Scan for the cell matching the given text and deliver its [X, Y] coordinate at center. 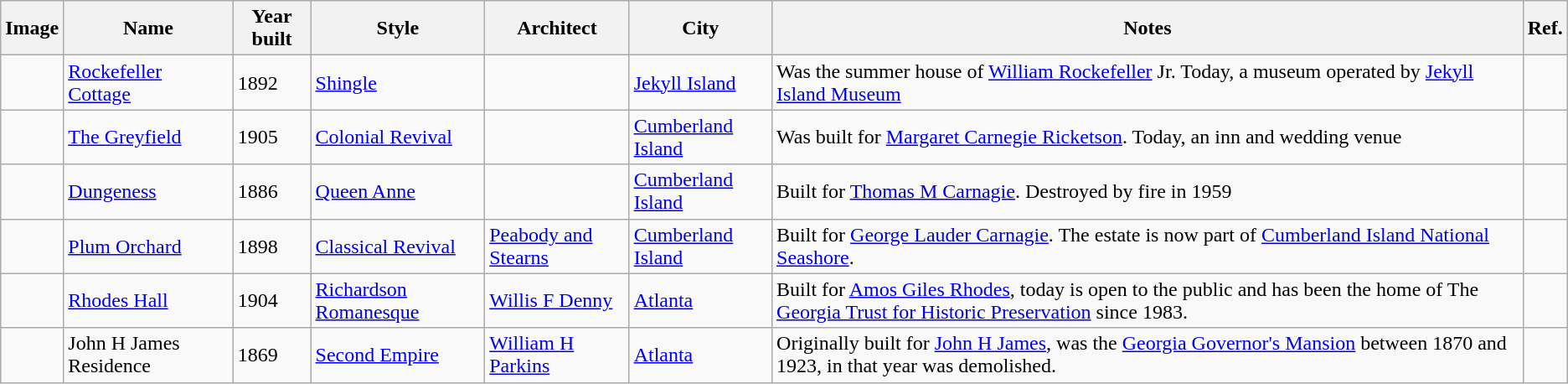
Peabody and Stearns [557, 246]
Colonial Revival [398, 138]
1892 [271, 82]
Willis F Denny [557, 300]
Year built [271, 29]
Originally built for John H James, was the Georgia Governor's Mansion between 1870 and 1923, in that year was demolished. [1148, 355]
John H James Residence [148, 355]
1904 [271, 300]
Plum Orchard [148, 246]
Built for Thomas M Carnagie. Destroyed by fire in 1959 [1148, 191]
Classical Revival [398, 246]
Dungeness [148, 191]
Built for George Lauder Carnagie. The estate is now part of Cumberland Island National Seashore. [1148, 246]
Ref. [1545, 29]
1869 [271, 355]
Built for Amos Giles Rhodes, today is open to the public and has been the home of The Georgia Trust for Historic Preservation since 1983. [1148, 300]
The Greyfield [148, 138]
Was built for Margaret Carnegie Ricketson. Today, an inn and wedding venue [1148, 138]
City [700, 29]
Rhodes Hall [148, 300]
Notes [1148, 29]
Queen Anne [398, 191]
Architect [557, 29]
1886 [271, 191]
Shingle [398, 82]
1898 [271, 246]
Jekyll Island [700, 82]
Name [148, 29]
1905 [271, 138]
Richardson Romanesque [398, 300]
Style [398, 29]
Rockefeller Cottage [148, 82]
Image [32, 29]
William H Parkins [557, 355]
Second Empire [398, 355]
Was the summer house of William Rockefeller Jr. Today, a museum operated by Jekyll Island Museum [1148, 82]
